From the cell containing the given text, extract its center point as (x, y) coordinate. 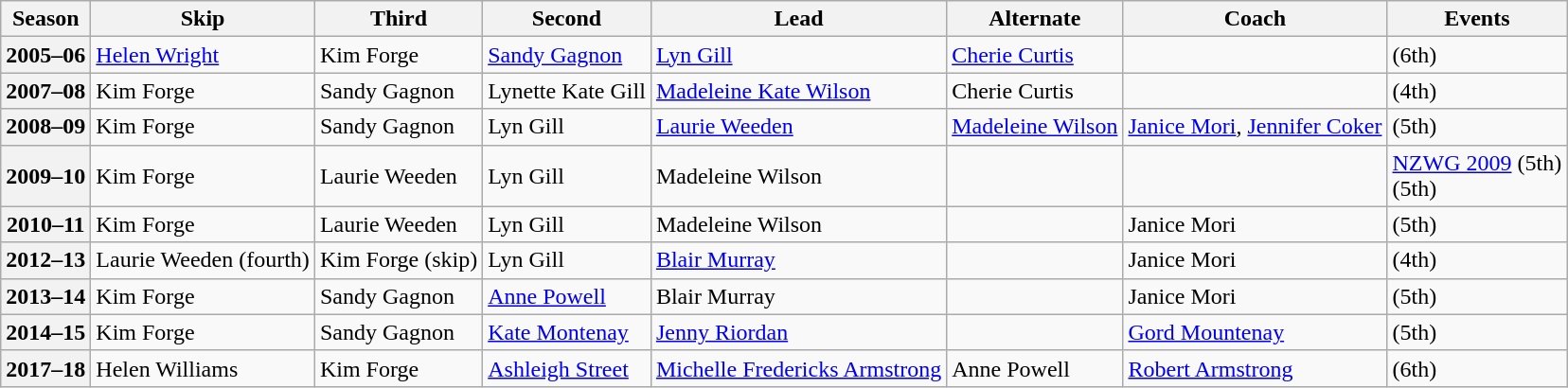
Jenny Riordan (798, 332)
2010–11 (45, 224)
Gord Mountenay (1256, 332)
Lead (798, 19)
Lynette Kate Gill (567, 91)
Kate Montenay (567, 332)
Laurie Weeden (fourth) (203, 260)
Ashleigh Street (567, 368)
Madeleine Kate Wilson (798, 91)
Janice Mori, Jennifer Coker (1256, 127)
2008–09 (45, 127)
2014–15 (45, 332)
Michelle Fredericks Armstrong (798, 368)
2009–10 (45, 176)
Third (398, 19)
Coach (1256, 19)
NZWG 2009 (5th) (5th) (1477, 176)
Helen Williams (203, 368)
Robert Armstrong (1256, 368)
2007–08 (45, 91)
Second (567, 19)
Skip (203, 19)
Kim Forge (skip) (398, 260)
Helen Wright (203, 55)
2013–14 (45, 296)
Alternate (1035, 19)
2012–13 (45, 260)
Season (45, 19)
2017–18 (45, 368)
2005–06 (45, 55)
Events (1477, 19)
